Find where the given text appears and provide that cell's center as (x, y) coordinate. 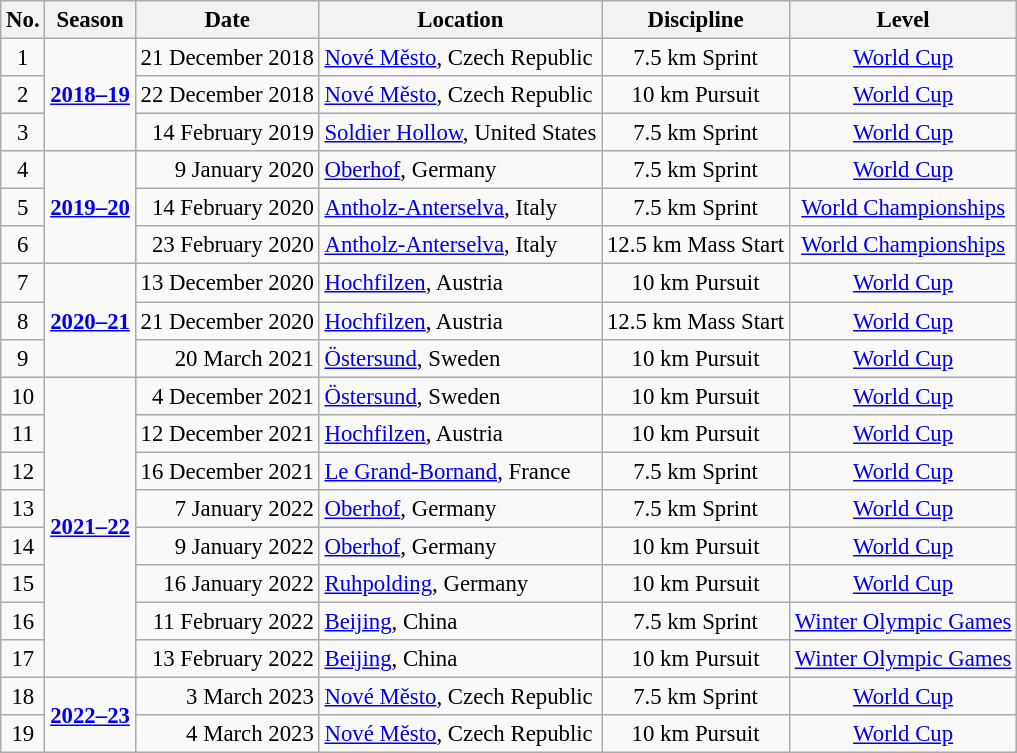
Soldier Hollow, United States (460, 133)
16 December 2021 (227, 471)
7 (23, 283)
2018–19 (90, 96)
3 (23, 133)
21 December 2020 (227, 321)
6 (23, 245)
Le Grand-Bornand, France (460, 471)
10 (23, 396)
13 February 2022 (227, 659)
Level (902, 20)
13 December 2020 (227, 283)
14 February 2019 (227, 133)
9 January 2022 (227, 546)
9 (23, 358)
19 (23, 734)
4 December 2021 (227, 396)
16 (23, 621)
2 (23, 95)
2021–22 (90, 528)
3 March 2023 (227, 697)
23 February 2020 (227, 245)
12 December 2021 (227, 433)
16 January 2022 (227, 584)
Season (90, 20)
15 (23, 584)
Ruhpolding, Germany (460, 584)
1 (23, 58)
20 March 2021 (227, 358)
4 (23, 170)
21 December 2018 (227, 58)
Location (460, 20)
2022–23 (90, 716)
Discipline (696, 20)
14 (23, 546)
18 (23, 697)
8 (23, 321)
4 March 2023 (227, 734)
No. (23, 20)
22 December 2018 (227, 95)
13 (23, 509)
7 January 2022 (227, 509)
12 (23, 471)
2019–20 (90, 208)
2020–21 (90, 320)
5 (23, 208)
17 (23, 659)
9 January 2020 (227, 170)
Date (227, 20)
11 February 2022 (227, 621)
14 February 2020 (227, 208)
11 (23, 433)
